Locate the cell with the specified text and output its (x, y) center coordinate. 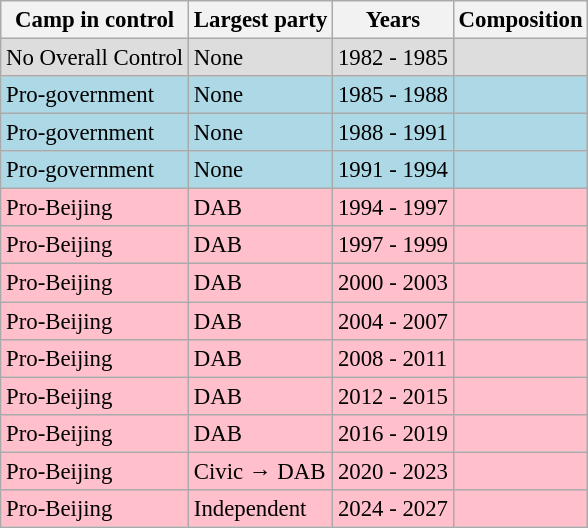
2024 - 2027 (394, 509)
1997 - 1999 (394, 245)
2000 - 2003 (394, 283)
2016 - 2019 (394, 433)
Years (394, 20)
Civic → DAB (261, 471)
2020 - 2023 (394, 471)
1982 - 1985 (394, 58)
Camp in control (95, 20)
1991 - 1994 (394, 170)
Independent (261, 509)
2008 - 2011 (394, 358)
Largest party (261, 20)
2004 - 2007 (394, 321)
1994 - 1997 (394, 208)
Composition (520, 20)
1988 - 1991 (394, 133)
1985 - 1988 (394, 95)
No Overall Control (95, 58)
2012 - 2015 (394, 396)
